Provide the (X, Y) coordinate of the cell's center where the given text is located.  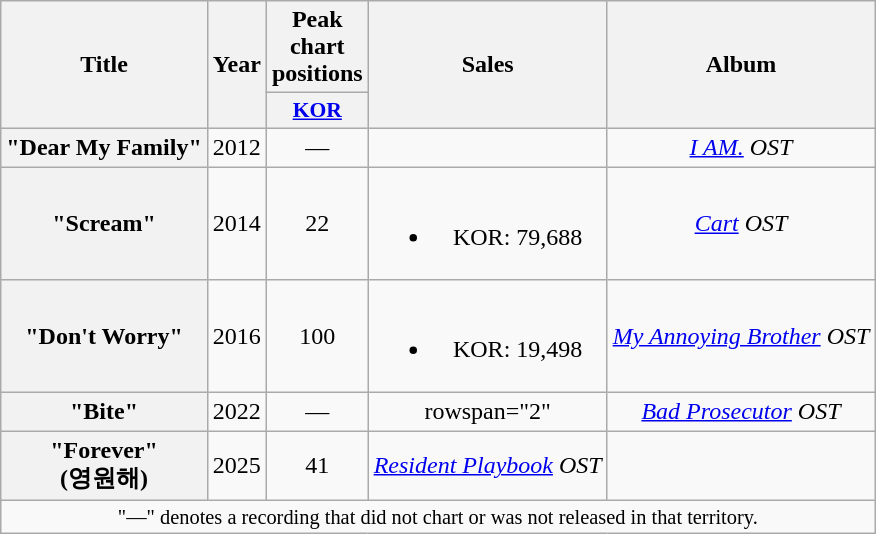
"Don't Worry" (104, 336)
Peak chart positions (317, 47)
22 (317, 222)
KOR: 19,498 (488, 336)
KOR: 79,688 (488, 222)
2022 (236, 412)
Resident Playbook OST (488, 466)
2016 (236, 336)
"Bite" (104, 412)
2012 (236, 147)
2014 (236, 222)
"Forever"(영원해) (104, 466)
41 (317, 466)
"Dear My Family" (104, 147)
rowspan="2" (488, 412)
Year (236, 65)
Sales (488, 65)
Cart OST (741, 222)
2025 (236, 466)
Bad Prosecutor OST (741, 412)
I AM. OST (741, 147)
"Scream" (104, 222)
My Annoying Brother OST (741, 336)
"—" denotes a recording that did not chart or was not released in that territory. (438, 517)
Album (741, 65)
KOR (317, 111)
Title (104, 65)
100 (317, 336)
